Scan for the cell matching the given text and deliver its (x, y) coordinate at center. 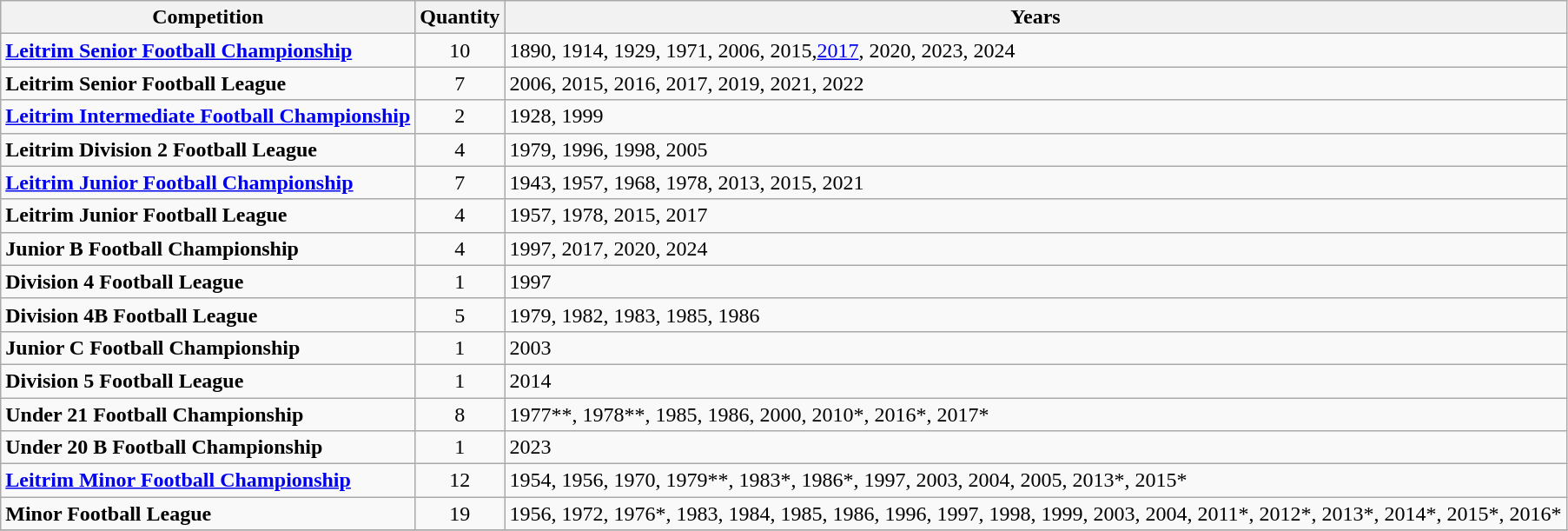
Competition (208, 17)
1957, 1978, 2015, 2017 (1035, 216)
1928, 1999 (1035, 116)
2003 (1035, 348)
Leitrim Minor Football Championship (208, 481)
1979, 1996, 1998, 2005 (1035, 149)
Division 4 Football League (208, 282)
Junior C Football Championship (208, 348)
1956, 1972, 1976*, 1983, 1984, 1985, 1986, 1996, 1997, 1998, 1999, 2003, 2004, 2011*, 2012*, 2013*, 2014*, 2015*, 2016* (1035, 514)
Leitrim Senior Football League (208, 83)
Minor Football League (208, 514)
Leitrim Junior Football League (208, 216)
12 (460, 481)
2006, 2015, 2016, 2017, 2019, 2021, 2022 (1035, 83)
Leitrim Senior Football Championship (208, 50)
1979, 1982, 1983, 1985, 1986 (1035, 315)
Leitrim Division 2 Football League (208, 149)
Quantity (460, 17)
1954, 1956, 1970, 1979**, 1983*, 1986*, 1997, 2003, 2004, 2005, 2013*, 2015* (1035, 481)
1977**, 1978**, 1985, 1986, 2000, 2010*, 2016*, 2017* (1035, 415)
1997, 2017, 2020, 2024 (1035, 249)
2014 (1035, 381)
Under 21 Football Championship (208, 415)
1943, 1957, 1968, 1978, 2013, 2015, 2021 (1035, 183)
1890, 1914, 1929, 1971, 2006, 2015,2017, 2020, 2023, 2024 (1035, 50)
Years (1035, 17)
1997 (1035, 282)
Leitrim Junior Football Championship (208, 183)
Division 4B Football League (208, 315)
5 (460, 315)
Under 20 B Football Championship (208, 448)
2023 (1035, 448)
19 (460, 514)
10 (460, 50)
2 (460, 116)
Division 5 Football League (208, 381)
8 (460, 415)
Leitrim Intermediate Football Championship (208, 116)
Junior B Football Championship (208, 249)
